Find where the given text appears and provide that cell's center as (X, Y) coordinate. 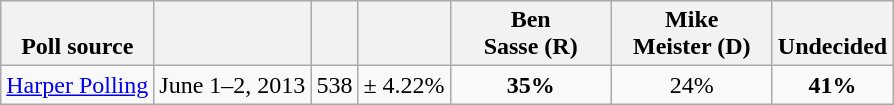
June 1–2, 2013 (232, 85)
± 4.22% (404, 85)
Poll source (78, 34)
24% (692, 85)
538 (334, 85)
41% (832, 85)
MikeMeister (D) (692, 34)
BenSasse (R) (530, 34)
Undecided (832, 34)
Harper Polling (78, 85)
35% (530, 85)
